Search for the cell housing the specified text and yield its (X, Y) center coordinate. 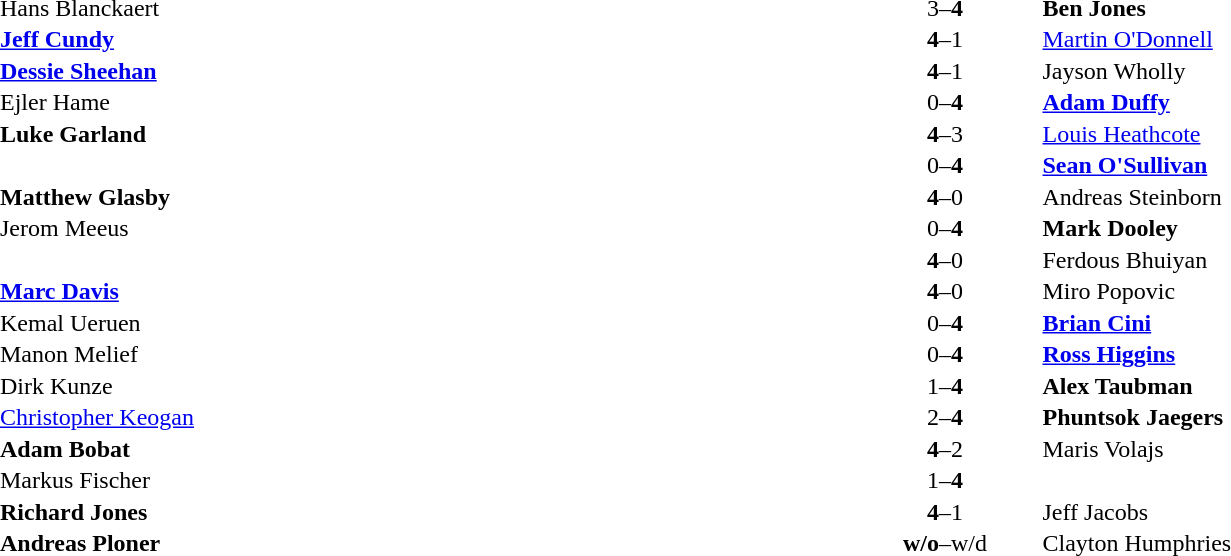
2–4 (944, 417)
4–3 (944, 134)
4–2 (944, 449)
